Pinpoint the cell where the given text exists, returning its (X, Y) midpoint coordinate. 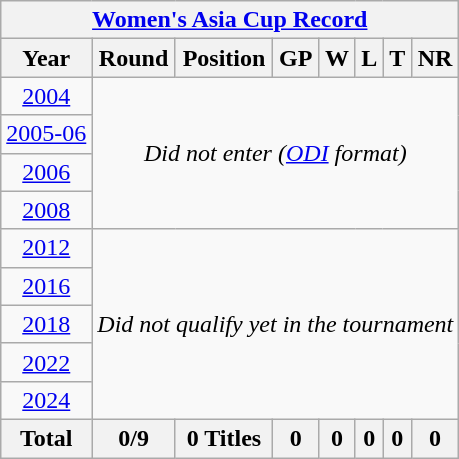
2016 (46, 286)
Did not qualify yet in the tournament (276, 324)
0 Titles (224, 438)
Women's Asia Cup Record (230, 20)
Did not enter (ODI format) (276, 153)
Round (134, 58)
2024 (46, 400)
Total (46, 438)
2022 (46, 362)
Year (46, 58)
Position (224, 58)
NR (435, 58)
0/9 (134, 438)
2008 (46, 210)
2006 (46, 172)
GP (296, 58)
T (397, 58)
2012 (46, 248)
W (337, 58)
2005-06 (46, 134)
L (369, 58)
2004 (46, 96)
2018 (46, 324)
